Detect which cell encompasses the target text, then output its (X, Y) center coordinate. 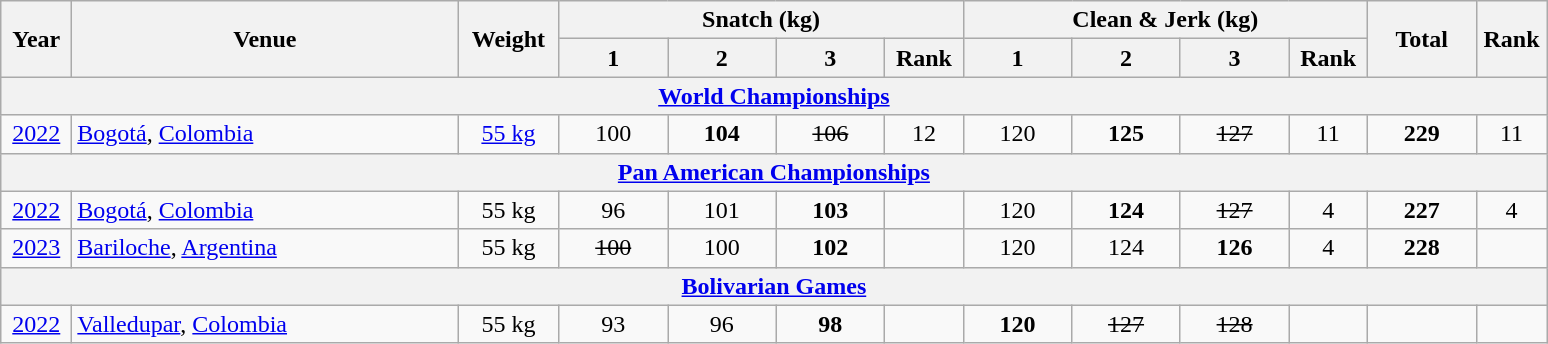
227 (1422, 210)
103 (830, 210)
Valledupar, Colombia (265, 324)
Year (36, 39)
Clean & Jerk (kg) (1165, 20)
106 (830, 134)
Weight (508, 39)
Bariloche, Argentina (265, 248)
Snatch (kg) (761, 20)
Venue (265, 39)
World Championships (774, 96)
2023 (36, 248)
126 (1234, 248)
12 (924, 134)
102 (830, 248)
228 (1422, 248)
Total (1422, 39)
101 (722, 210)
Pan American Championships (774, 172)
93 (614, 324)
98 (830, 324)
229 (1422, 134)
104 (722, 134)
125 (1126, 134)
Bolivarian Games (774, 286)
128 (1234, 324)
